Pinpoint the cell where the given text exists, returning its (x, y) midpoint coordinate. 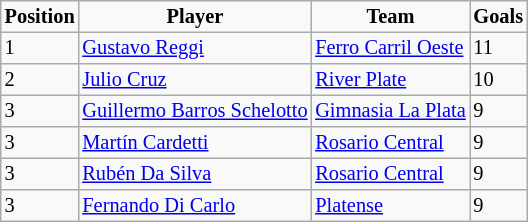
Position (40, 17)
Goals (498, 17)
Rubén Da Silva (194, 174)
10 (498, 80)
Martín Cardetti (194, 143)
Team (390, 17)
11 (498, 48)
2 (40, 80)
Gimnasia La Plata (390, 111)
1 (40, 48)
River Plate (390, 80)
Player (194, 17)
Platense (390, 206)
Ferro Carril Oeste (390, 48)
Guillermo Barros Schelotto (194, 111)
Fernando Di Carlo (194, 206)
Gustavo Reggi (194, 48)
Julio Cruz (194, 80)
